Extract the [x, y] coordinate from the center of the cell holding the provided text.  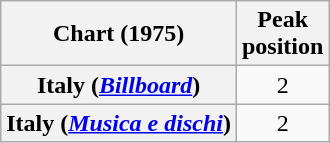
Italy (Musica e dischi) [119, 123]
Peakposition [282, 34]
Italy (Billboard) [119, 85]
Chart (1975) [119, 34]
